For the text-containing cell, return its midpoint in (x, y) coordinate format. 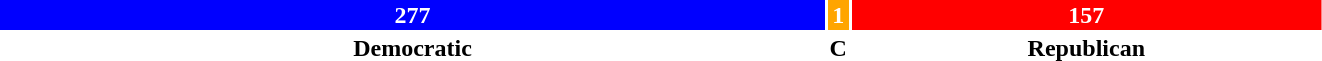
1 (838, 15)
157 (1086, 15)
277 (412, 15)
